Search for the cell housing the specified text and yield its [X, Y] center coordinate. 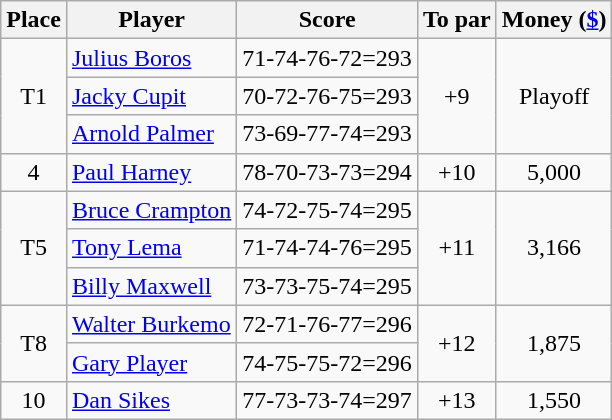
4 [34, 172]
+9 [456, 96]
Dan Sikes [151, 400]
1,550 [554, 400]
74-75-75-72=296 [328, 362]
10 [34, 400]
Paul Harney [151, 172]
73-69-77-74=293 [328, 134]
T1 [34, 96]
1,875 [554, 343]
3,166 [554, 248]
Arnold Palmer [151, 134]
Playoff [554, 96]
Billy Maxwell [151, 286]
+13 [456, 400]
Tony Lema [151, 248]
78-70-73-73=294 [328, 172]
+11 [456, 248]
Bruce Crampton [151, 210]
Place [34, 20]
71-74-76-72=293 [328, 58]
73-73-75-74=295 [328, 286]
Player [151, 20]
Score [328, 20]
71-74-74-76=295 [328, 248]
T5 [34, 248]
72-71-76-77=296 [328, 324]
5,000 [554, 172]
74-72-75-74=295 [328, 210]
Gary Player [151, 362]
70-72-76-75=293 [328, 96]
Money ($) [554, 20]
T8 [34, 343]
77-73-73-74=297 [328, 400]
+10 [456, 172]
+12 [456, 343]
Walter Burkemo [151, 324]
Jacky Cupit [151, 96]
Julius Boros [151, 58]
To par [456, 20]
